Capture the cell that displays the provided text and extract its [x, y] central coordinate. 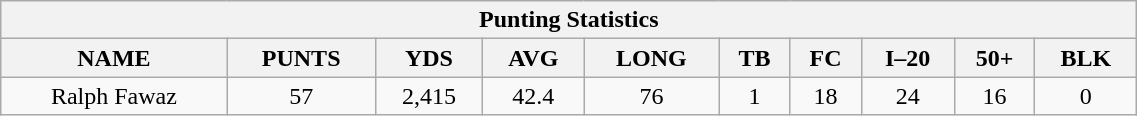
Punting Statistics [569, 20]
BLK [1086, 58]
PUNTS [301, 58]
TB [754, 58]
AVG [534, 58]
FC [826, 58]
YDS [428, 58]
50+ [994, 58]
2,415 [428, 96]
24 [908, 96]
NAME [114, 58]
1 [754, 96]
42.4 [534, 96]
18 [826, 96]
16 [994, 96]
0 [1086, 96]
Ralph Fawaz [114, 96]
I–20 [908, 58]
57 [301, 96]
76 [652, 96]
LONG [652, 58]
